Capture the cell that displays the provided text and extract its [x, y] central coordinate. 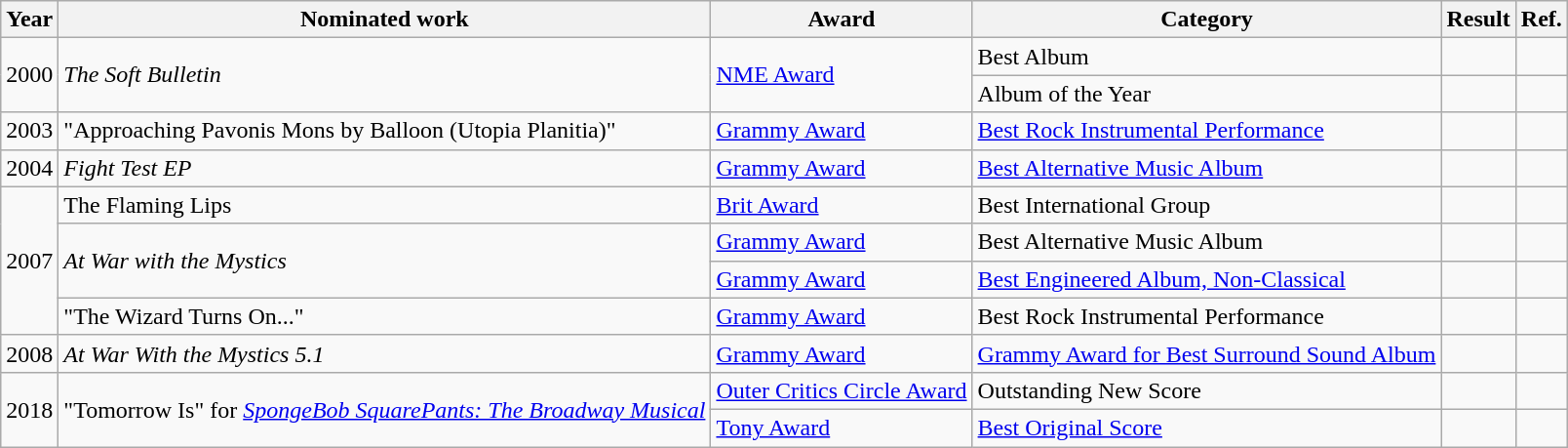
Outer Critics Circle Award [842, 390]
2003 [29, 131]
Best International Group [1207, 205]
Result [1478, 20]
2018 [29, 409]
At War With the Mystics 5.1 [384, 353]
2000 [29, 75]
Category [1207, 20]
"Approaching Pavonis Mons by Balloon (Utopia Planitia)" [384, 131]
Fight Test EP [384, 168]
NME Award [842, 75]
Best Original Score [1207, 428]
Outstanding New Score [1207, 390]
2008 [29, 353]
The Flaming Lips [384, 205]
"The Wizard Turns On..." [384, 316]
Ref. [1541, 20]
The Soft Bulletin [384, 75]
2004 [29, 168]
Year [29, 20]
Award [842, 20]
Grammy Award for Best Surround Sound Album [1207, 353]
Best Album [1207, 57]
Nominated work [384, 20]
Album of the Year [1207, 94]
Brit Award [842, 205]
Tony Award [842, 428]
"Tomorrow Is" for SpongeBob SquarePants: The Broadway Musical [384, 409]
At War with the Mystics [384, 261]
Best Engineered Album, Non-Classical [1207, 279]
2007 [29, 261]
